Output the (x, y) coordinate of the center of the cell containing the given text.  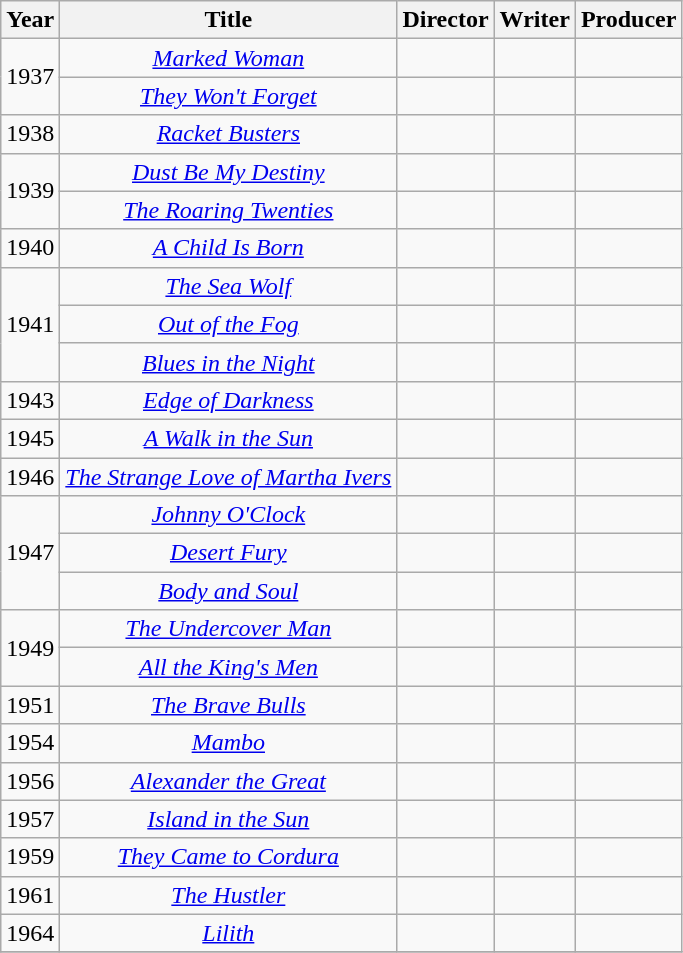
1956 (30, 781)
Johnny O'Clock (228, 515)
The Strange Love of Martha Ivers (228, 477)
1961 (30, 895)
Title (228, 20)
All the King's Men (228, 667)
The Brave Bulls (228, 705)
Island in the Sun (228, 819)
Mambo (228, 743)
1939 (30, 191)
1951 (30, 705)
Edge of Darkness (228, 400)
They Won't Forget (228, 96)
Alexander the Great (228, 781)
1947 (30, 553)
Out of the Fog (228, 324)
A Child Is Born (228, 248)
Year (30, 20)
Lilith (228, 933)
1959 (30, 857)
Racket Busters (228, 134)
Marked Woman (228, 58)
1964 (30, 933)
1945 (30, 438)
Desert Fury (228, 553)
1957 (30, 819)
Director (446, 20)
1937 (30, 77)
A Walk in the Sun (228, 438)
The Sea Wolf (228, 286)
Dust Be My Destiny (228, 172)
1954 (30, 743)
1940 (30, 248)
They Came to Cordura (228, 857)
The Undercover Man (228, 629)
1949 (30, 648)
1943 (30, 400)
Writer (534, 20)
Producer (628, 20)
1941 (30, 324)
The Hustler (228, 895)
Body and Soul (228, 591)
The Roaring Twenties (228, 210)
1946 (30, 477)
1938 (30, 134)
Blues in the Night (228, 362)
